For the text-containing cell, return its midpoint in (x, y) coordinate format. 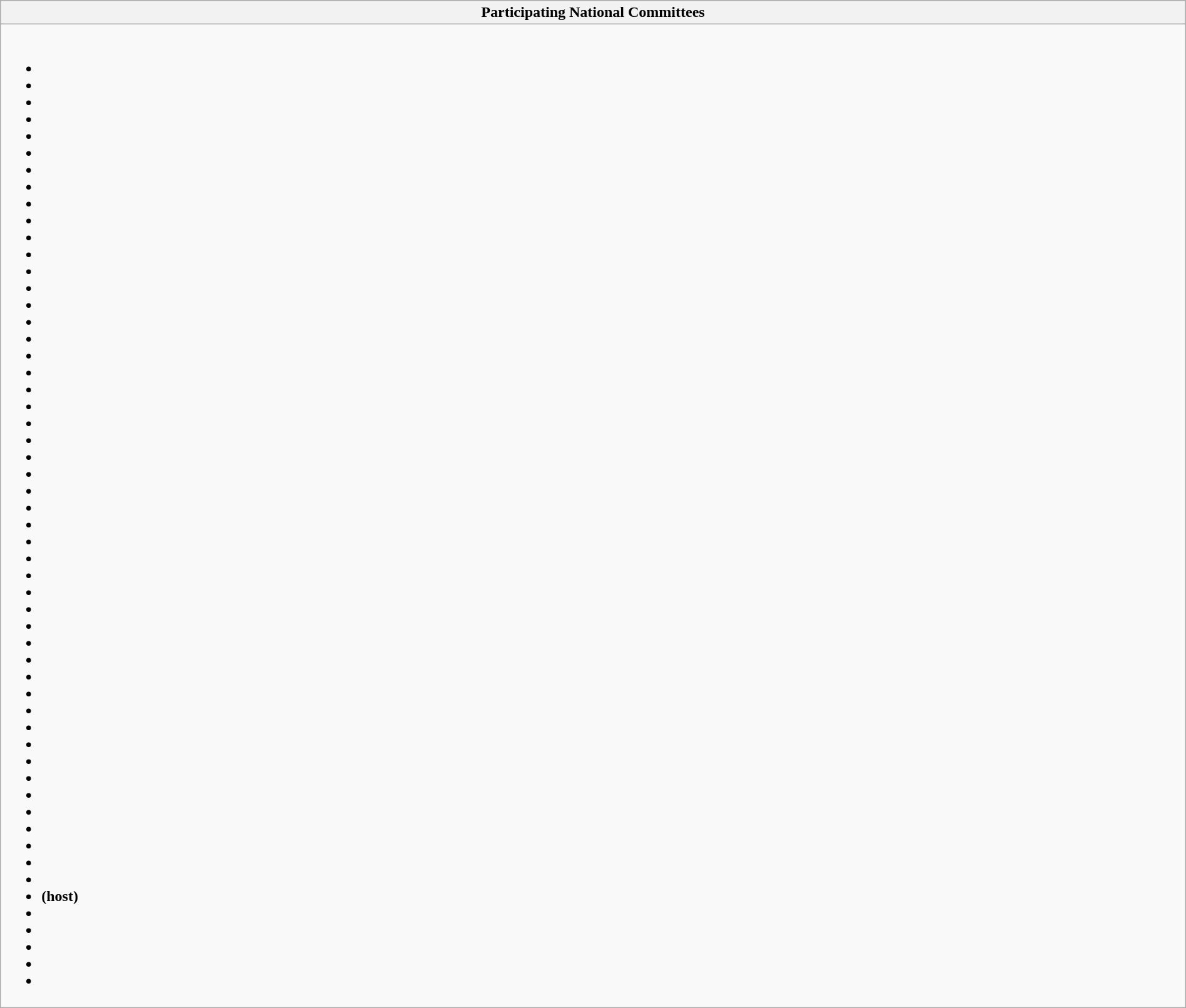
Participating National Committees (593, 13)
(host) (593, 516)
